Detect which cell encompasses the target text, then output its (X, Y) center coordinate. 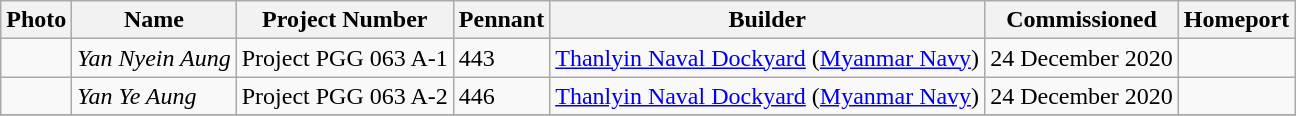
Yan Nyein Aung (154, 58)
446 (501, 96)
Project PGG 063 A-1 (344, 58)
Homeport (1236, 20)
Pennant (501, 20)
Name (154, 20)
Builder (768, 20)
Project Number (344, 20)
Photo (36, 20)
Project PGG 063 A-2 (344, 96)
Commissioned (1082, 20)
443 (501, 58)
Yan Ye Aung (154, 96)
